Locate the cell with the specified text and output its [x, y] center coordinate. 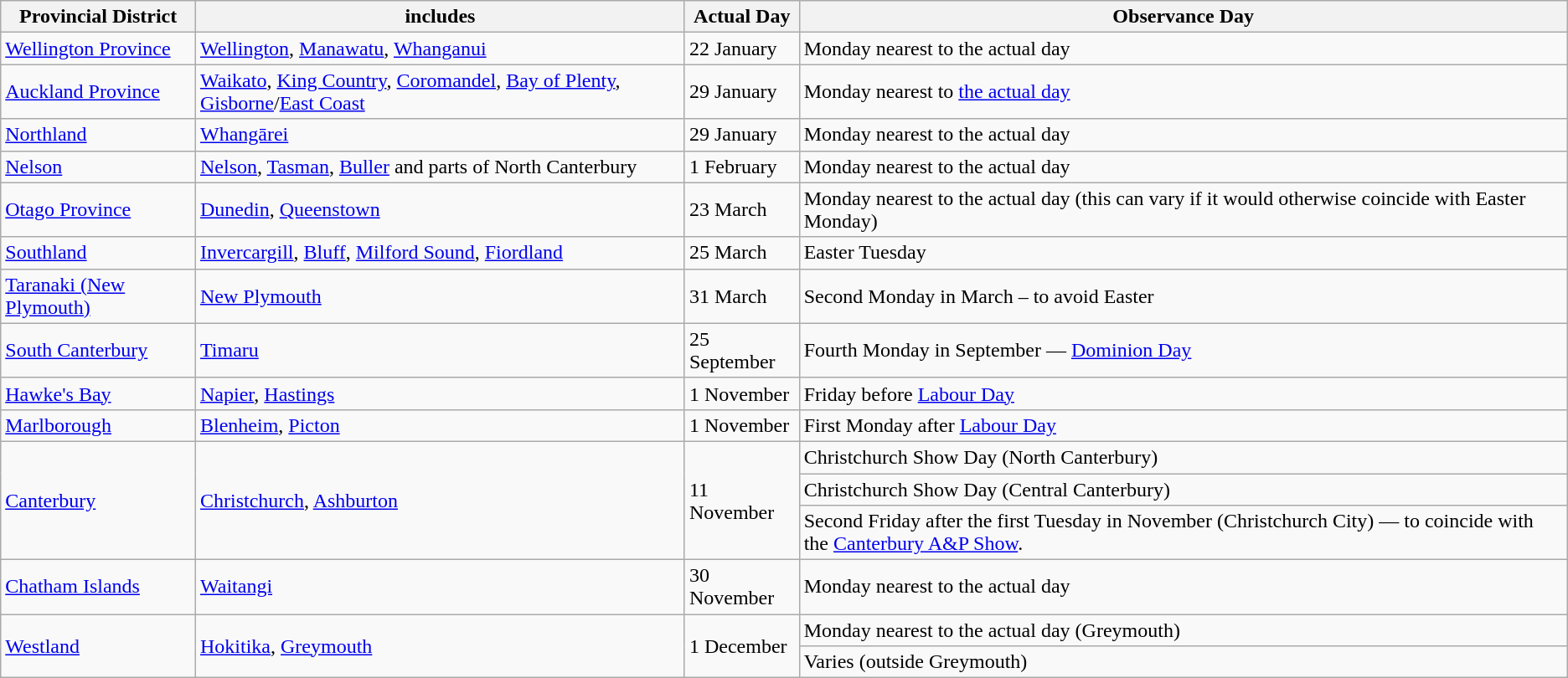
Christchurch Show Day (North Canterbury) [1183, 457]
Blenheim, Picton [440, 425]
Observance Day [1183, 17]
22 January [742, 49]
Fourth Monday in September — Dominion Day [1183, 350]
Nelson, Tasman, Buller and parts of North Canterbury [440, 167]
Easter Tuesday [1183, 253]
30 November [742, 588]
Dunedin, Queenstown [440, 209]
New Plymouth [440, 296]
31 March [742, 296]
Varies (outside Greymouth) [1183, 662]
1 February [742, 167]
Nelson [99, 167]
Friday before Labour Day [1183, 393]
Christchurch, Ashburton [440, 501]
Chatham Islands [99, 588]
includes [440, 17]
Second Friday after the first Tuesday in November (Christchurch City) — to coincide with the Canterbury A&P Show. [1183, 532]
Taranaki (New Plymouth) [99, 296]
Canterbury [99, 501]
11 November [742, 501]
Provincial District [99, 17]
Actual Day [742, 17]
Timaru [440, 350]
Hawke's Bay [99, 393]
Marlborough [99, 425]
Wellington, Manawatu, Whanganui [440, 49]
Whangārei [440, 135]
25 March [742, 253]
Southland [99, 253]
Hokitika, Greymouth [440, 646]
Wellington Province [99, 49]
South Canterbury [99, 350]
Northland [99, 135]
Second Monday in March – to avoid Easter [1183, 296]
Auckland Province [99, 92]
Christchurch Show Day (Central Canterbury) [1183, 490]
1 December [742, 646]
Napier, Hastings [440, 393]
Monday nearest to the actual day (this can vary if it would otherwise coincide with Easter Monday) [1183, 209]
25 September [742, 350]
Monday nearest to the actual day (Greymouth) [1183, 630]
Otago Province [99, 209]
Westland [99, 646]
Waikato, King Country, Coromandel, Bay of Plenty, Gisborne/East Coast [440, 92]
Waitangi [440, 588]
23 March [742, 209]
Invercargill, Bluff, Milford Sound, Fiordland [440, 253]
First Monday after Labour Day [1183, 425]
